Detect which cell encompasses the target text, then output its (X, Y) center coordinate. 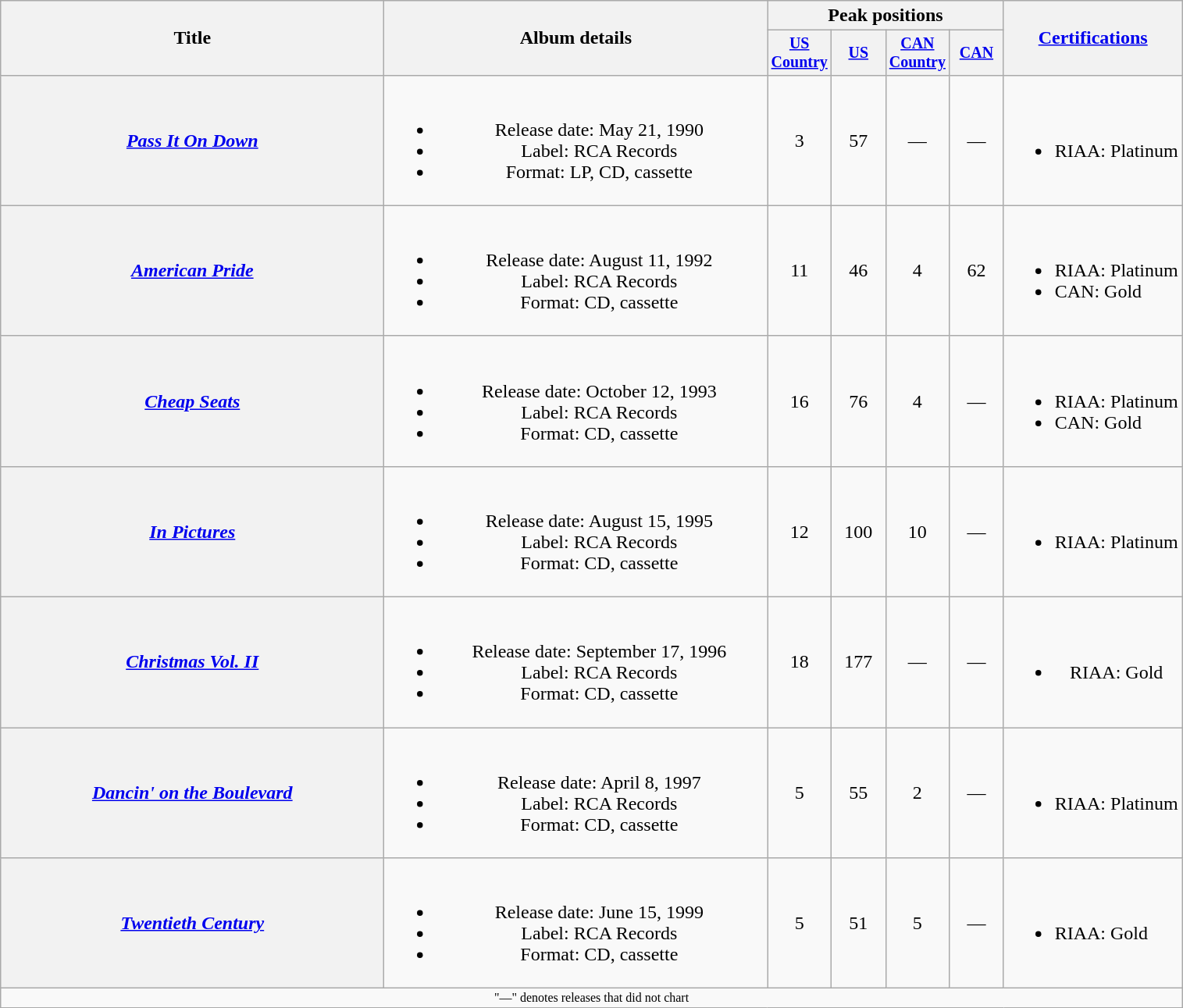
11 (800, 270)
Release date: August 11, 1992Label: RCA RecordsFormat: CD, cassette (576, 270)
Cheap Seats (192, 401)
100 (859, 531)
Pass It On Down (192, 141)
177 (859, 662)
Release date: September 17, 1996Label: RCA RecordsFormat: CD, cassette (576, 662)
In Pictures (192, 531)
Album details (576, 38)
51 (859, 923)
62 (976, 270)
2 (918, 793)
46 (859, 270)
Release date: June 15, 1999Label: RCA RecordsFormat: CD, cassette (576, 923)
Title (192, 38)
55 (859, 793)
Twentieth Century (192, 923)
3 (800, 141)
10 (918, 531)
Dancin' on the Boulevard (192, 793)
US Country (800, 53)
Release date: April 8, 1997Label: RCA RecordsFormat: CD, cassette (576, 793)
Christmas Vol. II (192, 662)
Release date: August 15, 1995Label: RCA RecordsFormat: CD, cassette (576, 531)
12 (800, 531)
Release date: October 12, 1993Label: RCA RecordsFormat: CD, cassette (576, 401)
Release date: May 21, 1990Label: RCA RecordsFormat: LP, CD, cassette (576, 141)
CAN Country (918, 53)
"—" denotes releases that did not chart (592, 998)
Peak positions (885, 16)
16 (800, 401)
American Pride (192, 270)
18 (800, 662)
US (859, 53)
76 (859, 401)
57 (859, 141)
CAN (976, 53)
Certifications (1093, 38)
